Provide the [X, Y] coordinate of the cell's center where the given text is located.  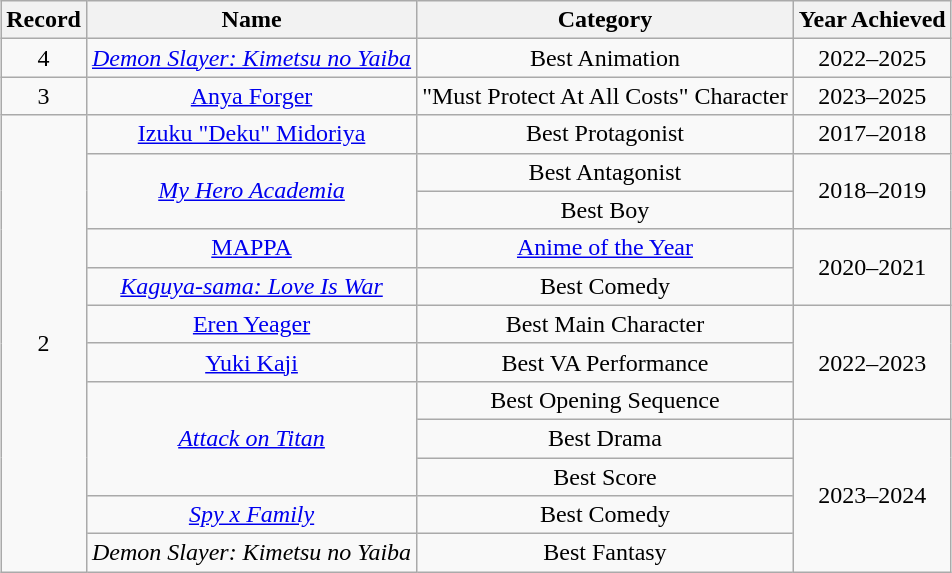
Izuku "Deku" Midoriya [251, 134]
3 [44, 96]
Best Boy [606, 210]
2022–2025 [872, 58]
Best Opening Sequence [606, 400]
2018–2019 [872, 191]
Name [251, 20]
2023–2025 [872, 96]
MAPPA [251, 248]
Best Antagonist [606, 172]
Anya Forger [251, 96]
My Hero Academia [251, 191]
Eren Yeager [251, 324]
Best Fantasy [606, 553]
Anime of the Year [606, 248]
Best VA Performance [606, 362]
Attack on Titan [251, 438]
Best Drama [606, 438]
Best Animation [606, 58]
Yuki Kaji [251, 362]
Best Score [606, 477]
2023–2024 [872, 495]
2020–2021 [872, 267]
"Must Protect At All Costs" Character [606, 96]
Kaguya-sama: Love Is War [251, 286]
2 [44, 344]
Year Achieved [872, 20]
2022–2023 [872, 362]
4 [44, 58]
Best Protagonist [606, 134]
2017–2018 [872, 134]
Best Main Character [606, 324]
Record [44, 20]
Category [606, 20]
Spy x Family [251, 515]
